Search for the cell housing the specified text and yield its [x, y] center coordinate. 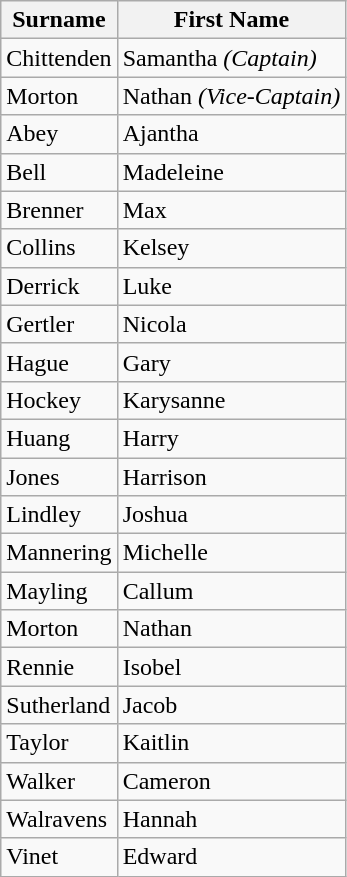
Luke [232, 286]
Harrison [232, 477]
Joshua [232, 515]
Walravens [59, 819]
Karysanne [232, 400]
Lindley [59, 515]
Samantha (Captain) [232, 58]
Jones [59, 477]
Max [232, 210]
Chittenden [59, 58]
Edward [232, 857]
Michelle [232, 553]
Huang [59, 438]
Vinet [59, 857]
First Name [232, 20]
Surname [59, 20]
Hockey [59, 400]
Derrick [59, 286]
Gary [232, 362]
Nicola [232, 324]
Mannering [59, 553]
Collins [59, 248]
Ajantha [232, 134]
Nathan (Vice-Captain) [232, 96]
Taylor [59, 743]
Jacob [232, 705]
Cameron [232, 781]
Abey [59, 134]
Hannah [232, 819]
Walker [59, 781]
Isobel [232, 667]
Harry [232, 438]
Mayling [59, 591]
Brenner [59, 210]
Rennie [59, 667]
Hague [59, 362]
Bell [59, 172]
Madeleine [232, 172]
Sutherland [59, 705]
Gertler [59, 324]
Kaitlin [232, 743]
Callum [232, 591]
Nathan [232, 629]
Kelsey [232, 248]
